Detect which cell encompasses the target text, then output its [x, y] center coordinate. 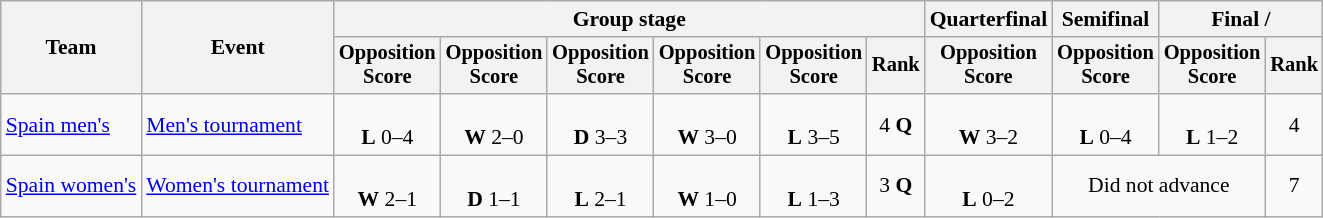
Women's tournament [238, 186]
Final / [1241, 19]
W 2–1 [388, 186]
4 [1294, 124]
Event [238, 48]
W 3–0 [708, 124]
Spain women's [72, 186]
L 2–1 [600, 186]
W 3–2 [989, 124]
7 [1294, 186]
Group stage [630, 19]
W 1–0 [708, 186]
Spain men's [72, 124]
3 Q [896, 186]
Men's tournament [238, 124]
L 0–2 [989, 186]
L 1–3 [814, 186]
Semifinal [1106, 19]
D 1–1 [494, 186]
4 Q [896, 124]
Did not advance [1158, 186]
L 3–5 [814, 124]
Quarterfinal [989, 19]
D 3–3 [600, 124]
Team [72, 48]
W 2–0 [494, 124]
L 1–2 [1212, 124]
